Find where the given text appears and provide that cell's center as [x, y] coordinate. 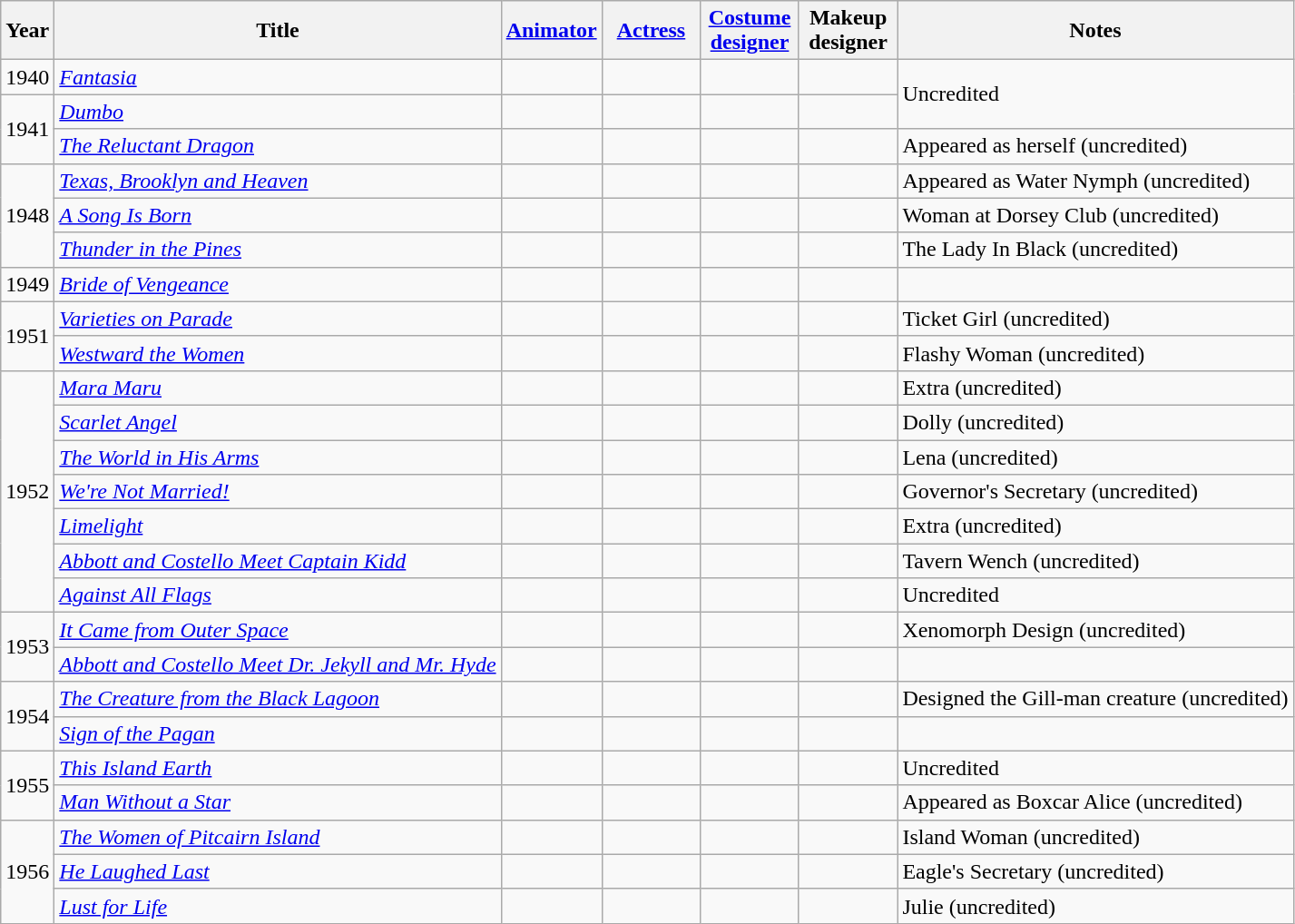
1952 [27, 491]
Year [27, 31]
Tavern Wench (uncredited) [1095, 561]
1948 [27, 215]
Xenomorph Design (uncredited) [1095, 630]
Mara Maru [278, 388]
Thunder in the Pines [278, 250]
1940 [27, 77]
Dolly (uncredited) [1095, 422]
1951 [27, 336]
1956 [27, 871]
Lena (uncredited) [1095, 457]
He Laughed Last [278, 871]
Animator [552, 31]
Abbott and Costello Meet Captain Kidd [278, 561]
The Lady In Black (uncredited) [1095, 250]
Notes [1095, 31]
Texas, Brooklyn and Heaven [278, 181]
Designed the Gill-man creature (uncredited) [1095, 699]
This Island Earth [278, 768]
Appeared as Water Nymph (uncredited) [1095, 181]
Against All Flags [278, 595]
Ticket Girl (uncredited) [1095, 319]
Governor's Secretary (uncredited) [1095, 492]
Fantasia [278, 77]
The World in His Arms [278, 457]
1955 [27, 785]
Island Woman (uncredited) [1095, 837]
Westward the Women [278, 353]
1953 [27, 647]
Lust for Life [278, 906]
Limelight [278, 526]
1949 [27, 284]
The Reluctant Dragon [278, 146]
Actress [652, 31]
Costume designer [750, 31]
Appeared as Boxcar Alice (uncredited) [1095, 802]
Julie (uncredited) [1095, 906]
Eagle's Secretary (uncredited) [1095, 871]
Title [278, 31]
Man Without a Star [278, 802]
The Creature from the Black Lagoon [278, 699]
It Came from Outer Space [278, 630]
The Women of Pitcairn Island [278, 837]
Sign of the Pagan [278, 733]
Appeared as herself (uncredited) [1095, 146]
We're Not Married! [278, 492]
Flashy Woman (uncredited) [1095, 353]
Bride of Vengeance [278, 284]
A Song Is Born [278, 215]
Varieties on Parade [278, 319]
Dumbo [278, 112]
Woman at Dorsey Club (uncredited) [1095, 215]
Scarlet Angel [278, 422]
1954 [27, 716]
1941 [27, 129]
Abbott and Costello Meet Dr. Jekyll and Mr. Hyde [278, 664]
Makeup designer [848, 31]
